From the cell containing the given text, extract its center point as [x, y] coordinate. 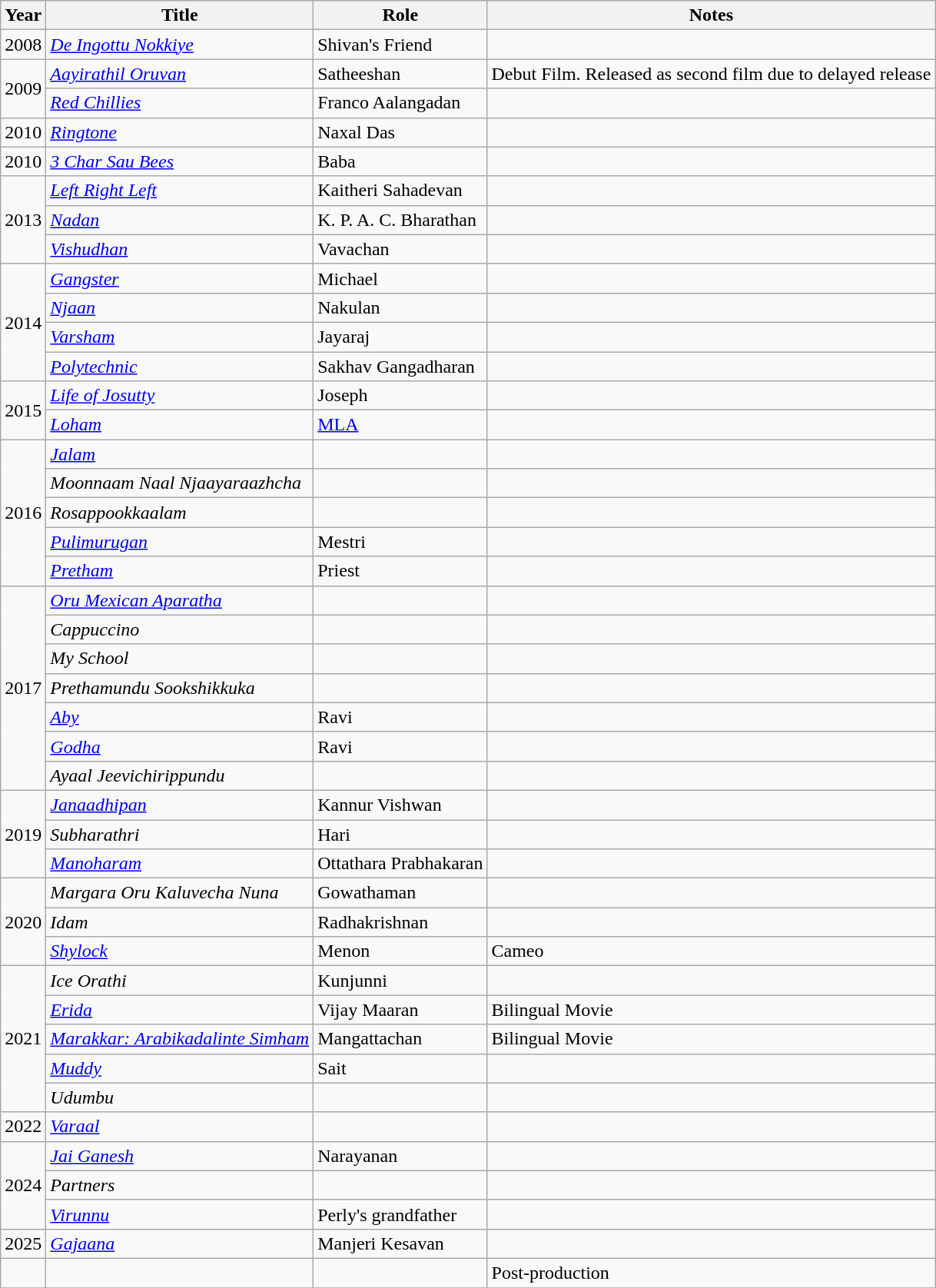
2021 [23, 1039]
Aayirathil Oruvan [180, 74]
Kunjunni [400, 981]
Post-production [712, 1273]
MLA [400, 425]
Nadan [180, 220]
Oru Mexican Aparatha [180, 600]
Joseph [400, 396]
2014 [23, 322]
Prethamundu Sookshikkuka [180, 688]
Njaan [180, 307]
Pulimurugan [180, 542]
Rosappookkaalam [180, 513]
Polytechnic [180, 367]
Kaitheri Sahadevan [400, 191]
Cappuccino [180, 629]
Left Right Left [180, 191]
Gangster [180, 278]
2008 [23, 45]
Muddy [180, 1068]
Shylock [180, 951]
Vishudhan [180, 249]
Year [23, 15]
Loham [180, 425]
2020 [23, 922]
Varaal [180, 1127]
Erida [180, 1010]
Michael [400, 278]
De Ingottu Nokkiye [180, 45]
Ayaal Jeevichirippundu [180, 775]
Idam [180, 922]
Role [400, 15]
Virunnu [180, 1214]
Udumbu [180, 1097]
Life of Josutty [180, 396]
Ice Orathi [180, 981]
2024 [23, 1185]
Sakhav Gangadharan [400, 367]
Radhakrishnan [400, 922]
Baba [400, 161]
Title [180, 15]
Subharathri [180, 834]
Gajaana [180, 1243]
2013 [23, 220]
Narayanan [400, 1156]
Vavachan [400, 249]
Gowathaman [400, 893]
Franco Aalangadan [400, 103]
Hari [400, 834]
Priest [400, 571]
Ottathara Prabhakaran [400, 864]
Manjeri Kesavan [400, 1243]
Jayaraj [400, 337]
Jai Ganesh [180, 1156]
Mestri [400, 542]
Varsham [180, 337]
Jalam [180, 454]
Janaadhipan [180, 805]
Partners [180, 1185]
2019 [23, 834]
Red Chillies [180, 103]
2022 [23, 1127]
Shivan's Friend [400, 45]
Manoharam [180, 864]
Debut Film. Released as second film due to delayed release [712, 74]
Margara Oru Kaluvecha Nuna [180, 893]
2009 [23, 88]
Naxal Das [400, 132]
Perly's grandfather [400, 1214]
2017 [23, 688]
2015 [23, 410]
Sait [400, 1068]
Ringtone [180, 132]
Moonnaam Naal Njaayaraazhcha [180, 483]
2025 [23, 1243]
Cameo [712, 951]
Pretham [180, 571]
Vijay Maaran [400, 1010]
Aby [180, 717]
My School [180, 659]
3 Char Sau Bees [180, 161]
Satheeshan [400, 74]
2016 [23, 513]
Kannur Vishwan [400, 805]
Godha [180, 746]
Marakkar: Arabikadalinte Simham [180, 1039]
Notes [712, 15]
Mangattachan [400, 1039]
Menon [400, 951]
Nakulan [400, 307]
K. P. A. C. Bharathan [400, 220]
